Pinpoint the cell where the given text exists, returning its (X, Y) midpoint coordinate. 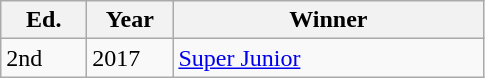
2nd (44, 58)
2017 (130, 58)
Ed. (44, 20)
Winner (328, 20)
Super Junior (328, 58)
Year (130, 20)
